Return (X, Y) of the center of cell containing provided text 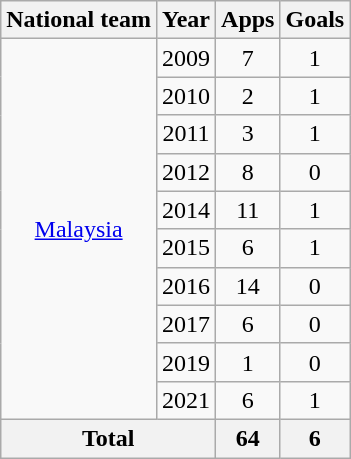
Total (108, 438)
2009 (186, 58)
National team (79, 20)
2012 (186, 172)
11 (248, 210)
Goals (315, 20)
8 (248, 172)
2011 (186, 134)
Malaysia (79, 230)
2015 (186, 248)
Year (186, 20)
2010 (186, 96)
2019 (186, 362)
2016 (186, 286)
64 (248, 438)
7 (248, 58)
2014 (186, 210)
2017 (186, 324)
14 (248, 286)
Apps (248, 20)
2021 (186, 400)
3 (248, 134)
2 (248, 96)
